Return the [X, Y] coordinate for the center point of the cell that contains the specified text.  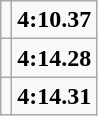
4:10.37 [54, 20]
4:14.31 [54, 96]
4:14.28 [54, 58]
